For the text-containing cell, return its midpoint in (x, y) coordinate format. 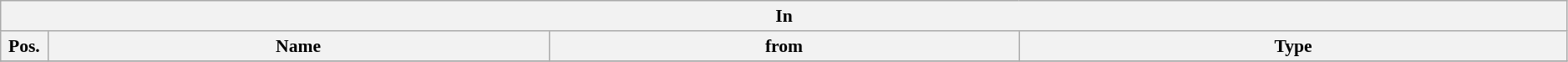
Pos. (24, 46)
Type (1293, 46)
Name (298, 46)
from (784, 46)
In (784, 16)
